Detect which cell encompasses the target text, then output its (X, Y) center coordinate. 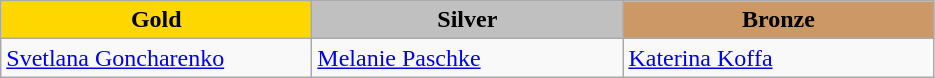
Katerina Koffa (778, 58)
Bronze (778, 20)
Melanie Paschke (468, 58)
Gold (156, 20)
Silver (468, 20)
Svetlana Goncharenko (156, 58)
